Determine the (X, Y) coordinate at the center of the cell enclosing the given text.  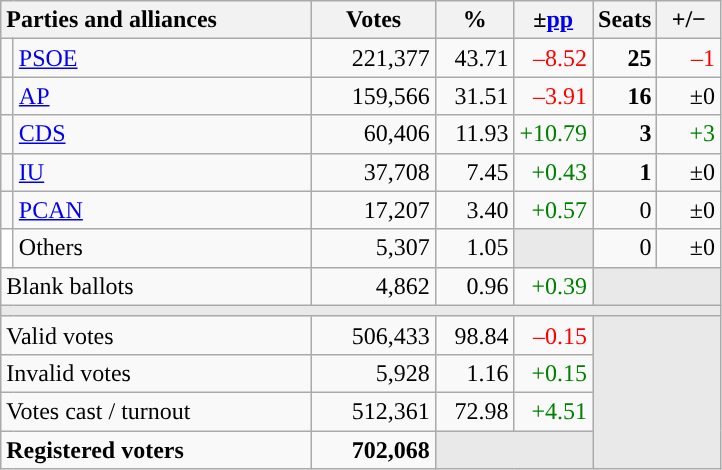
Votes cast / turnout (156, 411)
–8.52 (554, 58)
+0.39 (554, 286)
Others (162, 248)
43.71 (474, 58)
±pp (554, 20)
506,433 (374, 335)
CDS (162, 134)
AP (162, 96)
PSOE (162, 58)
159,566 (374, 96)
25 (625, 58)
3.40 (474, 210)
+/− (689, 20)
Registered voters (156, 449)
Blank ballots (156, 286)
+4.51 (554, 411)
–1 (689, 58)
98.84 (474, 335)
16 (625, 96)
+10.79 (554, 134)
Invalid votes (156, 373)
7.45 (474, 172)
221,377 (374, 58)
–0.15 (554, 335)
Votes (374, 20)
PCAN (162, 210)
–3.91 (554, 96)
702,068 (374, 449)
17,207 (374, 210)
+0.15 (554, 373)
1.16 (474, 373)
+3 (689, 134)
Valid votes (156, 335)
31.51 (474, 96)
% (474, 20)
512,361 (374, 411)
1 (625, 172)
5,307 (374, 248)
37,708 (374, 172)
1.05 (474, 248)
11.93 (474, 134)
60,406 (374, 134)
4,862 (374, 286)
+0.43 (554, 172)
+0.57 (554, 210)
72.98 (474, 411)
0.96 (474, 286)
Seats (625, 20)
IU (162, 172)
Parties and alliances (156, 20)
3 (625, 134)
5,928 (374, 373)
